Capture the cell that displays the provided text and extract its [x, y] central coordinate. 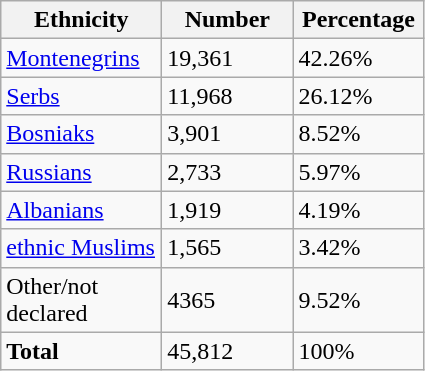
Montenegrins [82, 58]
Russians [82, 172]
42.26% [358, 58]
11,968 [228, 96]
3,901 [228, 134]
Percentage [358, 20]
19,361 [228, 58]
26.12% [358, 96]
Albanians [82, 210]
1,919 [228, 210]
100% [358, 351]
45,812 [228, 351]
Ethnicity [82, 20]
8.52% [358, 134]
3.42% [358, 248]
Other/not declared [82, 300]
ethnic Muslims [82, 248]
4.19% [358, 210]
4365 [228, 300]
2,733 [228, 172]
Bosniaks [82, 134]
Serbs [82, 96]
Number [228, 20]
9.52% [358, 300]
1,565 [228, 248]
5.97% [358, 172]
Total [82, 351]
